Locate the cell with the specified text and output its (X, Y) center coordinate. 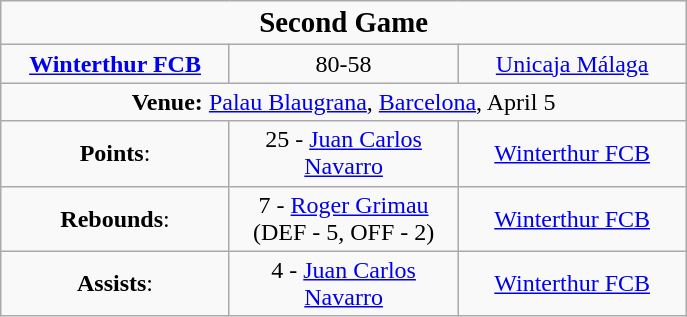
25 - Juan Carlos Navarro (344, 154)
Venue: Palau Blaugrana, Barcelona, April 5 (344, 102)
7 - Roger Grimau (DEF - 5, OFF - 2) (344, 218)
Rebounds: (116, 218)
Assists: (116, 284)
80-58 (344, 64)
4 - Juan Carlos Navarro (344, 284)
Points: (116, 154)
Unicaja Málaga (572, 64)
Second Game (344, 23)
